For the text-containing cell, return its midpoint in [X, Y] coordinate format. 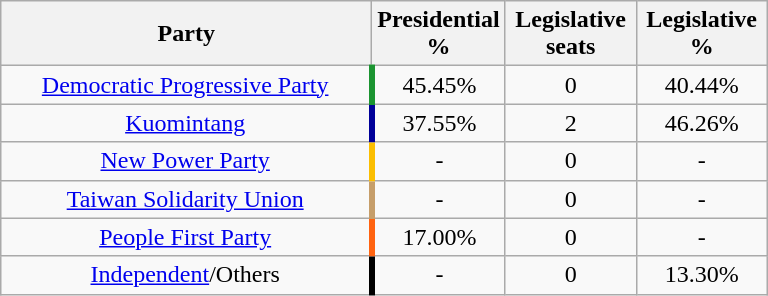
People First Party [186, 237]
Presidential % [438, 34]
2 [570, 123]
Democratic Progressive Party [186, 85]
New Power Party [186, 161]
Kuomintang [186, 123]
45.45% [438, 85]
Independent/Others [186, 275]
13.30% [702, 275]
40.44% [702, 85]
37.55% [438, 123]
Party [186, 34]
Taiwan Solidarity Union [186, 199]
46.26% [702, 123]
Legislative seats [570, 34]
Legislative % [702, 34]
17.00% [438, 237]
